For the text-containing cell, return its midpoint in [x, y] coordinate format. 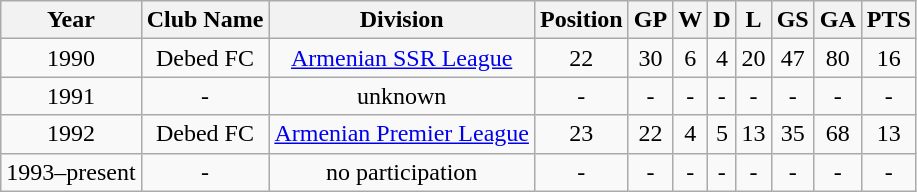
35 [792, 134]
Position [581, 20]
5 [722, 134]
1991 [71, 96]
Club Name [205, 20]
L [754, 20]
Year [71, 20]
1990 [71, 58]
6 [690, 58]
GS [792, 20]
68 [838, 134]
D [722, 20]
Armenian Premier League [402, 134]
PTS [888, 20]
47 [792, 58]
1993–present [71, 172]
GA [838, 20]
Armenian SSR League [402, 58]
30 [650, 58]
unknown [402, 96]
GP [650, 20]
1992 [71, 134]
80 [838, 58]
20 [754, 58]
no participation [402, 172]
23 [581, 134]
Division [402, 20]
W [690, 20]
16 [888, 58]
